Extract the (X, Y) coordinate from the center of the cell holding the provided text.  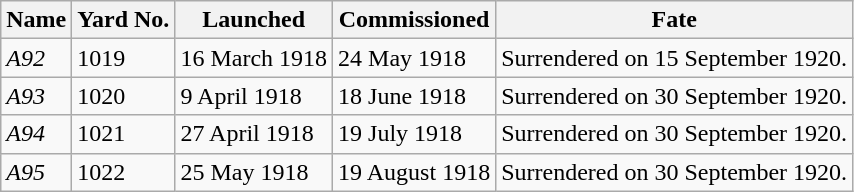
1022 (124, 172)
Surrendered on 15 September 1920. (674, 58)
Launched (254, 20)
9 April 1918 (254, 96)
16 March 1918 (254, 58)
1019 (124, 58)
Yard No. (124, 20)
Commissioned (414, 20)
1020 (124, 96)
A92 (36, 58)
18 June 1918 (414, 96)
Fate (674, 20)
19 August 1918 (414, 172)
25 May 1918 (254, 172)
A93 (36, 96)
Name (36, 20)
24 May 1918 (414, 58)
A94 (36, 134)
19 July 1918 (414, 134)
A95 (36, 172)
27 April 1918 (254, 134)
1021 (124, 134)
